Output the (X, Y) coordinate of the center of the cell containing the given text.  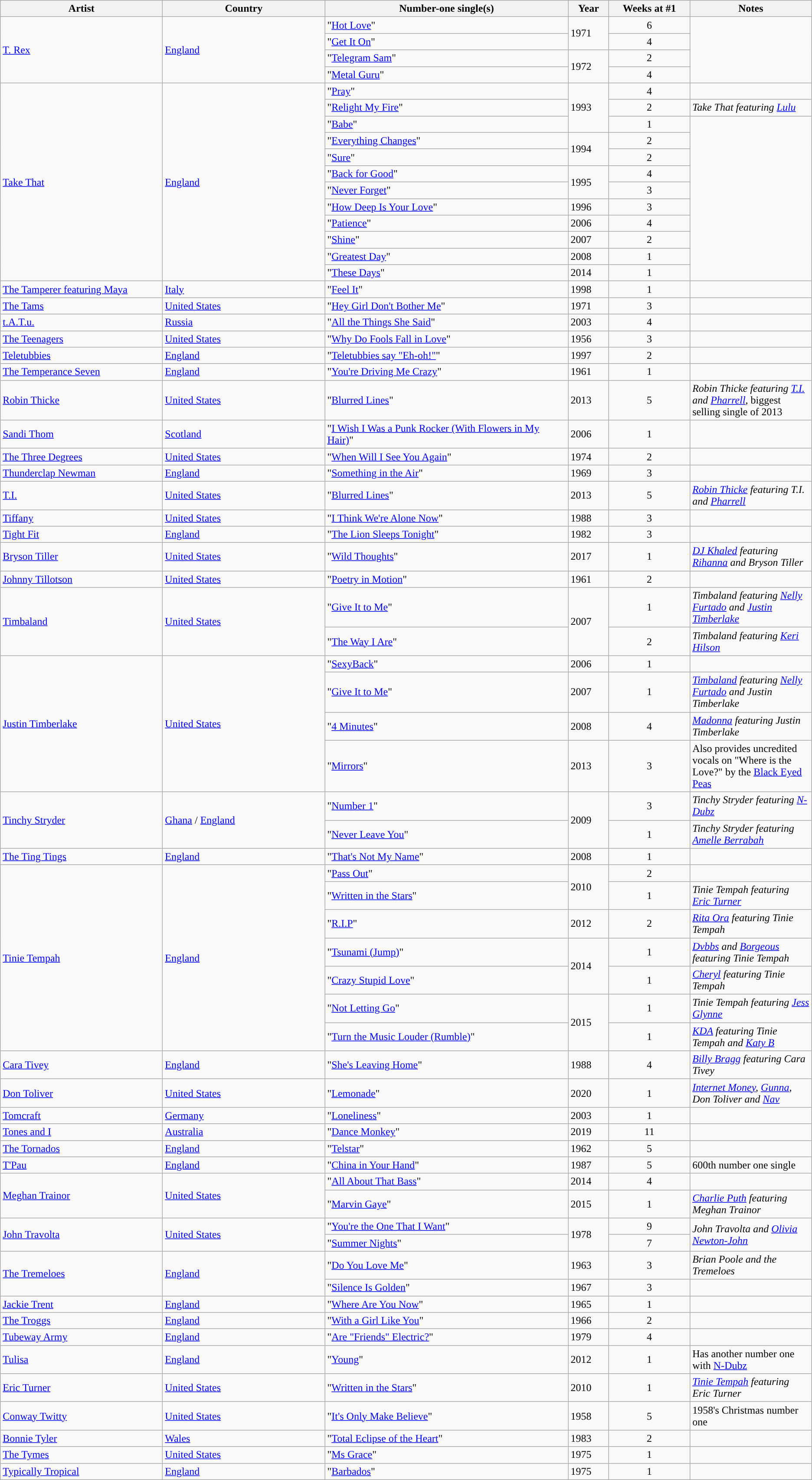
"Telegram Sam" (447, 58)
Germany (244, 1116)
1972 (589, 66)
"Ms Grace" (447, 1455)
"R.I.P" (447, 923)
John Travolta (82, 1234)
1958 (589, 1416)
1965 (589, 1304)
"Pass Out" (447, 873)
1969 (589, 473)
1998 (589, 289)
The Tremeloes (82, 1273)
1966 (589, 1321)
Australia (244, 1132)
"Total Eclipse of the Heart" (447, 1438)
The Ting Tings (82, 856)
"Babe" (447, 124)
1995 (589, 182)
KDA featuring Tinie Tempah and Katy B (751, 1037)
"She's Leaving Home" (447, 1065)
"Number 1" (447, 806)
"All About That Bass" (447, 1181)
Has another number one with N-Dubz (751, 1360)
2020 (589, 1093)
Typically Tropical (82, 1471)
The Temperance Seven (82, 372)
1997 (589, 355)
1967 (589, 1287)
Johnny Tillotson (82, 579)
Robin Thicke featuring T.I. and Pharrell (751, 496)
Notes (751, 9)
"Summer Nights" (447, 1243)
Brian Poole and the Tremeloes (751, 1265)
Bryson Tiller (82, 557)
The Troggs (82, 1321)
"Greatest Day" (447, 256)
1993 (589, 108)
"Loneliness" (447, 1116)
Take That (82, 182)
Charlie Puth featuring Meghan Trainor (751, 1204)
Tinchy Stryder featuring Amelle Berrabah (751, 834)
2009 (589, 820)
"It's Only Make Believe" (447, 1416)
T. Rex (82, 50)
"Where Are You Now" (447, 1304)
"Never Leave You" (447, 834)
"I Wish I Was a Punk Rocker (With Flowers in My Hair)" (447, 434)
Tinie Tempah (82, 958)
Also provides uncredited vocals on "Where is the Love?" by the Black Eyed Peas (751, 766)
Internet Money, Gunna, Don Toliver and Nav (751, 1093)
Don Toliver (82, 1093)
Ghana / England (244, 820)
"Never Forget" (447, 190)
The Tams (82, 306)
Dvbbs and Borgeous featuring Tinie Tempah (751, 952)
"SexyBack" (447, 664)
Italy (244, 289)
The Tymes (82, 1455)
Weeks at #1 (650, 9)
"How Deep Is Your Love" (447, 207)
9 (650, 1226)
Artist (82, 9)
Jackie Trent (82, 1304)
"Teletubbies say "Eh-oh!"" (447, 355)
Take That featuring Lulu (751, 108)
"Patience" (447, 223)
Tinchy Stryder featuring N-Dubz (751, 806)
"Wild Thoughts" (447, 557)
11 (650, 1132)
John Travolta and Olivia Newton-John (751, 1234)
1956 (589, 339)
Eric Turner (82, 1388)
Russia (244, 322)
1979 (589, 1337)
"Hot Love" (447, 25)
"All the Things She Said" (447, 322)
"Turn the Music Louder (Rumble)" (447, 1037)
"Crazy Stupid Love" (447, 981)
600th number one single (751, 1165)
1982 (589, 535)
1963 (589, 1265)
"Something in the Air" (447, 473)
"With a Girl Like You" (447, 1321)
"Metal Guru" (447, 75)
"These Days" (447, 273)
Robin Thicke featuring T.I. and Pharrell, biggest selling single of 2013 (751, 400)
The Teenagers (82, 339)
"When Will I See You Again" (447, 456)
Timbaland featuring Keri Hilson (751, 641)
Tubeway Army (82, 1337)
"Not Letting Go" (447, 1008)
"Dance Monkey" (447, 1132)
7 (650, 1243)
Scotland (244, 434)
"Hey Girl Don't Bother Me" (447, 306)
"Telstar" (447, 1149)
"Young" (447, 1360)
"Mirrors" (447, 766)
Madonna featuring Justin Timberlake (751, 726)
1987 (589, 1165)
"Silence Is Golden" (447, 1287)
"China in Your Hand" (447, 1165)
"Why Do Fools Fall in Love" (447, 339)
Thunderclap Newman (82, 473)
Tight Fit (82, 535)
"Feel It" (447, 289)
"That's Not My Name" (447, 856)
Tiffany (82, 518)
"Do You Love Me" (447, 1265)
t.A.T.u. (82, 322)
2017 (589, 557)
Robin Thicke (82, 400)
"Marvin Gaye" (447, 1204)
1996 (589, 207)
Timbaland (82, 621)
T'Pau (82, 1165)
Tomcraft (82, 1116)
6 (650, 25)
1958's Christmas number one (751, 1416)
Bonnie Tyler (82, 1438)
2019 (589, 1132)
"Back for Good" (447, 174)
Wales (244, 1438)
"Get It On" (447, 42)
"Sure" (447, 157)
DJ Khaled featuring Rihanna and Bryson Tiller (751, 557)
1983 (589, 1438)
Number-one single(s) (447, 9)
Tinchy Stryder (82, 820)
"Are "Friends" Electric?" (447, 1337)
"Tsunami (Jump)" (447, 952)
"Lemonade" (447, 1093)
1974 (589, 456)
"Shine" (447, 240)
Meghan Trainor (82, 1196)
"I Think We're Alone Now" (447, 518)
Cara Tivey (82, 1065)
"Relight My Fire" (447, 108)
Tones and I (82, 1132)
Cheryl featuring Tinie Tempah (751, 981)
Rita Ora featuring Tinie Tempah (751, 923)
The Tornados (82, 1149)
Country (244, 9)
"The Lion Sleeps Tonight" (447, 535)
"You're the One That I Want" (447, 1226)
"Poetry in Motion" (447, 579)
1962 (589, 1149)
Tulisa (82, 1360)
The Three Degrees (82, 456)
Tinie Tempah featuring Jess Glynne (751, 1008)
1994 (589, 149)
"Pray" (447, 91)
Justin Timberlake (82, 724)
"You're Driving Me Crazy" (447, 372)
Year (589, 9)
1978 (589, 1234)
"4 Minutes" (447, 726)
Conway Twitty (82, 1416)
T.I. (82, 496)
"The Way I Are" (447, 641)
"Barbados" (447, 1471)
The Tamperer featuring Maya (82, 289)
"Everything Changes" (447, 141)
Billy Bragg featuring Cara Tivey (751, 1065)
Teletubbies (82, 355)
Sandi Thom (82, 434)
